Identify which cell holds the provided text, then report its (x, y) central coordinate. 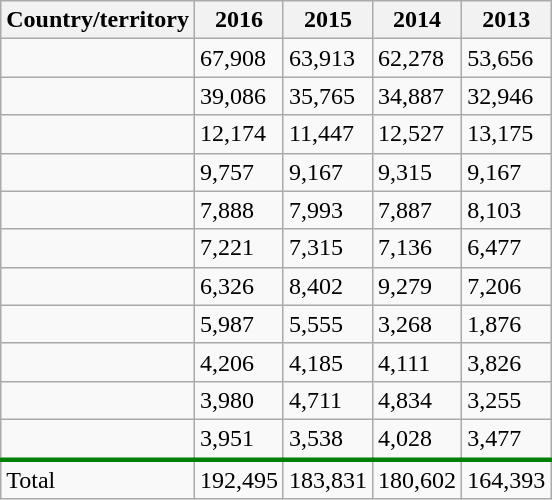
3,980 (238, 400)
183,831 (328, 479)
9,279 (418, 286)
7,206 (506, 286)
12,527 (418, 134)
3,255 (506, 400)
4,185 (328, 362)
5,555 (328, 324)
6,477 (506, 248)
3,268 (418, 324)
62,278 (418, 58)
7,136 (418, 248)
12,174 (238, 134)
3,477 (506, 439)
32,946 (506, 96)
7,221 (238, 248)
192,495 (238, 479)
9,315 (418, 172)
2014 (418, 20)
7,315 (328, 248)
4,111 (418, 362)
2016 (238, 20)
3,826 (506, 362)
9,757 (238, 172)
7,993 (328, 210)
6,326 (238, 286)
180,602 (418, 479)
13,175 (506, 134)
1,876 (506, 324)
7,888 (238, 210)
5,987 (238, 324)
67,908 (238, 58)
2015 (328, 20)
4,711 (328, 400)
3,538 (328, 439)
Total (98, 479)
39,086 (238, 96)
Country/territory (98, 20)
7,887 (418, 210)
63,913 (328, 58)
8,103 (506, 210)
3,951 (238, 439)
4,206 (238, 362)
11,447 (328, 134)
34,887 (418, 96)
4,028 (418, 439)
4,834 (418, 400)
53,656 (506, 58)
8,402 (328, 286)
164,393 (506, 479)
35,765 (328, 96)
2013 (506, 20)
